Determine the [X, Y] coordinate at the center of the cell enclosing the given text.  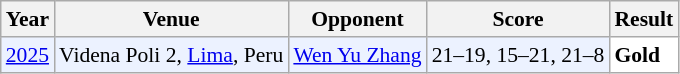
Videna Poli 2, Lima, Peru [171, 55]
Result [644, 19]
2025 [28, 55]
Wen Yu Zhang [357, 55]
Venue [171, 19]
Score [518, 19]
Year [28, 19]
Gold [644, 55]
Opponent [357, 19]
21–19, 15–21, 21–8 [518, 55]
